Provide the [x, y] coordinate of the cell's center where the given text is located.  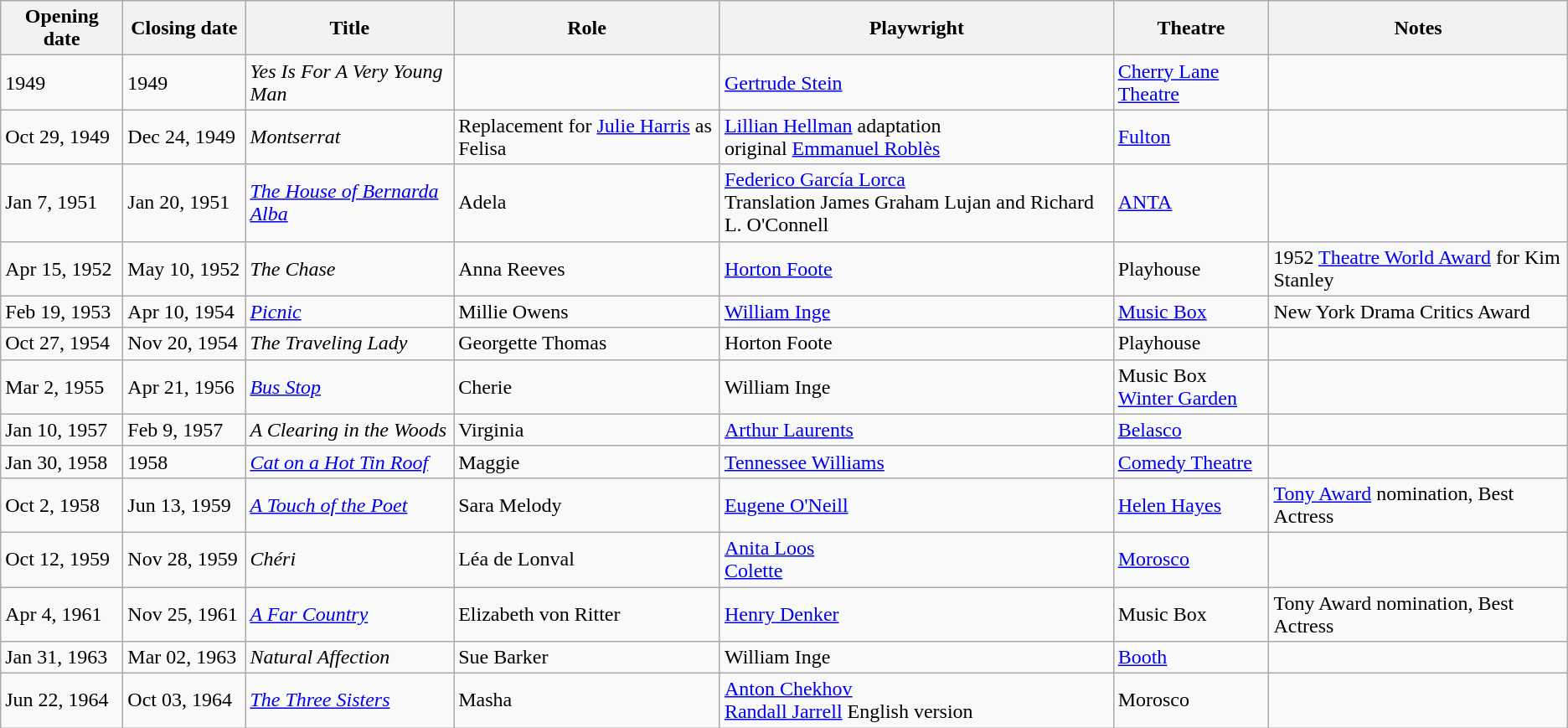
Mar 02, 1963 [184, 658]
Replacement for Julie Harris as Felisa [587, 137]
Anton ChekhovRandall Jarrell English version [916, 700]
Georgette Thomas [587, 343]
Oct 27, 1954 [62, 343]
Apr 15, 1952 [62, 268]
New York Drama Critics Award [1418, 312]
Bus Stop [350, 387]
Notes [1418, 28]
Mar 2, 1955 [62, 387]
Lillian Hellman adaptationoriginal Emmanuel Roblès [916, 137]
Comedy Theatre [1191, 462]
Cherry Lane Theatre [1191, 82]
The Three Sisters [350, 700]
Anna Reeves [587, 268]
A Touch of the Poet [350, 504]
Léa de Lonval [587, 560]
Nov 20, 1954 [184, 343]
Sara Melody [587, 504]
Cherie [587, 387]
Cat on a Hot Tin Roof [350, 462]
Maggie [587, 462]
The Chase [350, 268]
Oct 2, 1958 [62, 504]
Opening date [62, 28]
Helen Hayes [1191, 504]
Feb 9, 1957 [184, 430]
May 10, 1952 [184, 268]
Belasco [1191, 430]
Role [587, 28]
Jan 10, 1957 [62, 430]
Closing date [184, 28]
Tennessee Williams [916, 462]
Jun 13, 1959 [184, 504]
Yes Is For A Very Young Man [350, 82]
Sue Barker [587, 658]
Adela [587, 203]
Nov 25, 1961 [184, 613]
Millie Owens [587, 312]
Nov 28, 1959 [184, 560]
Apr 4, 1961 [62, 613]
A Clearing in the Woods [350, 430]
Jan 31, 1963 [62, 658]
Apr 10, 1954 [184, 312]
Feb 19, 1953 [62, 312]
Natural Affection [350, 658]
ANTA [1191, 203]
Apr 21, 1956 [184, 387]
Jan 20, 1951 [184, 203]
Playwright [916, 28]
Gertrude Stein [916, 82]
Chéri [350, 560]
Oct 29, 1949 [62, 137]
Anita LoosColette [916, 560]
The Traveling Lady [350, 343]
Oct 03, 1964 [184, 700]
Jan 7, 1951 [62, 203]
Theatre [1191, 28]
Arthur Laurents [916, 430]
Booth [1191, 658]
Jan 30, 1958 [62, 462]
Masha [587, 700]
1958 [184, 462]
Title [350, 28]
Henry Denker [916, 613]
Jun 22, 1964 [62, 700]
Elizabeth von Ritter [587, 613]
1952 Theatre World Award for Kim Stanley [1418, 268]
Dec 24, 1949 [184, 137]
A Far Country [350, 613]
Virginia [587, 430]
Fulton [1191, 137]
Oct 12, 1959 [62, 560]
Music Box Winter Garden [1191, 387]
Federico García LorcaTranslation James Graham Lujan and Richard L. O'Connell [916, 203]
Eugene O'Neill [916, 504]
Montserrat [350, 137]
The House of Bernarda Alba [350, 203]
Picnic [350, 312]
